From the cell containing the given text, extract its center point as [X, Y] coordinate. 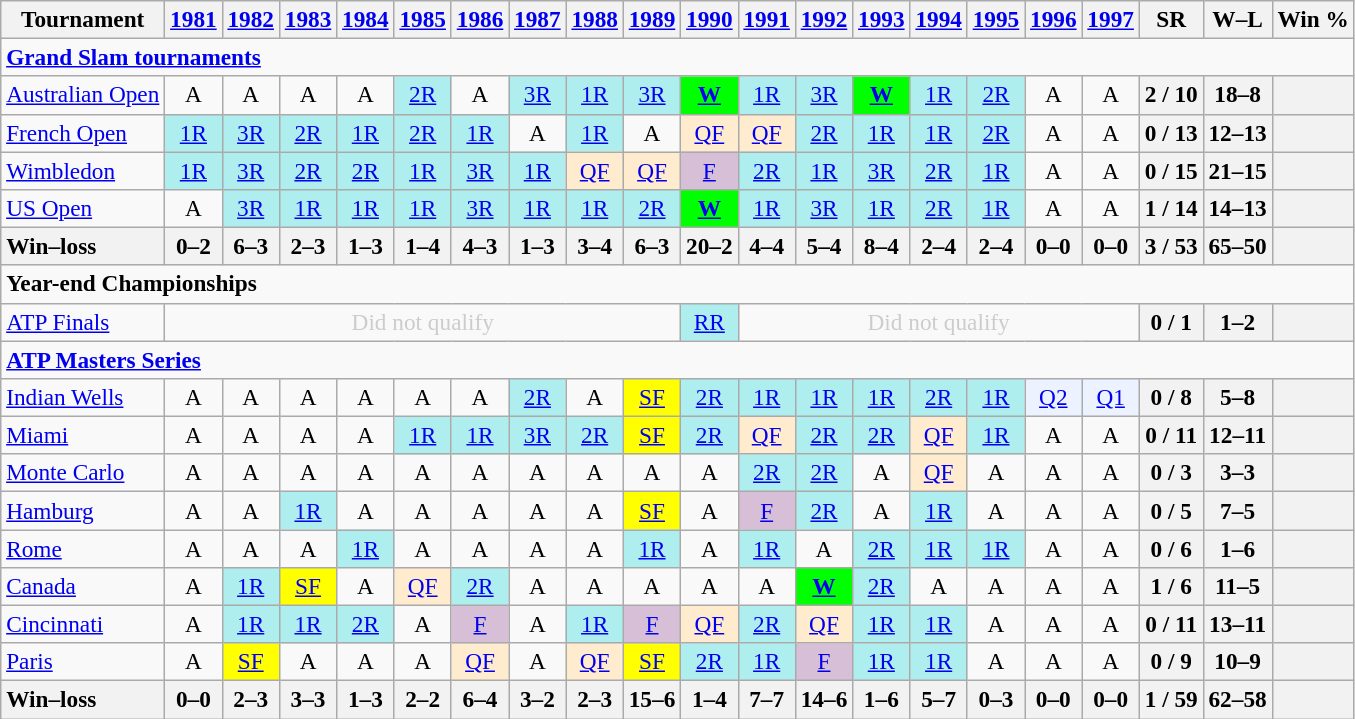
5–8 [1238, 397]
12–11 [1238, 435]
ATP Finals [83, 322]
62–58 [1238, 699]
3 / 53 [1171, 246]
Cincinnati [83, 624]
0 / 5 [1171, 510]
7–7 [766, 699]
1982 [250, 19]
US Open [83, 208]
4–4 [766, 246]
0 / 9 [1171, 662]
RR [710, 322]
0 / 3 [1171, 473]
1995 [996, 19]
1989 [652, 19]
1 / 6 [1171, 586]
1981 [194, 19]
1987 [538, 19]
1 / 14 [1171, 208]
French Open [83, 133]
Wimbledon [83, 170]
W–L [1238, 19]
Monte Carlo [83, 473]
ATP Masters Series [678, 359]
1994 [938, 19]
7–5 [1238, 510]
1 / 59 [1171, 699]
1992 [824, 19]
Hamburg [83, 510]
Q2 [1054, 397]
Australian Open [83, 95]
SR [1171, 19]
0 / 8 [1171, 397]
13–11 [1238, 624]
3–4 [594, 246]
5–7 [938, 699]
Paris [83, 662]
14–6 [824, 699]
11–5 [1238, 586]
Year-end Championships [678, 284]
Q1 [1110, 397]
1986 [480, 19]
6–4 [480, 699]
Win % [1313, 19]
0 / 6 [1171, 548]
1997 [1110, 19]
8–4 [882, 246]
0–2 [194, 246]
1984 [366, 19]
20–2 [710, 246]
1985 [422, 19]
Miami [83, 435]
0 / 13 [1171, 133]
1988 [594, 19]
Canada [83, 586]
Rome [83, 548]
1983 [308, 19]
10–9 [1238, 662]
65–50 [1238, 246]
Indian Wells [83, 397]
1–2 [1238, 322]
21–15 [1238, 170]
1993 [882, 19]
2–2 [422, 699]
12–13 [1238, 133]
15–6 [652, 699]
1991 [766, 19]
1990 [710, 19]
18–8 [1238, 95]
5–4 [824, 246]
0 / 1 [1171, 322]
0–3 [996, 699]
2 / 10 [1171, 95]
Tournament [83, 19]
3–2 [538, 699]
1996 [1054, 19]
14–13 [1238, 208]
0 / 15 [1171, 170]
Grand Slam tournaments [678, 57]
4–3 [480, 246]
